Capture the cell that displays the provided text and extract its (x, y) central coordinate. 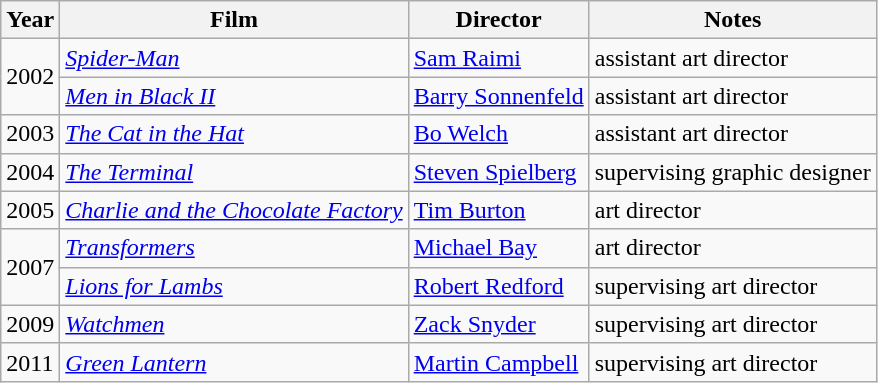
2011 (30, 362)
Barry Sonnenfeld (498, 96)
Martin Campbell (498, 362)
Steven Spielberg (498, 172)
2009 (30, 324)
2002 (30, 77)
Robert Redford (498, 286)
2003 (30, 134)
Transformers (234, 248)
Charlie and the Chocolate Factory (234, 210)
Spider-Man (234, 58)
Notes (732, 20)
Men in Black II (234, 96)
2004 (30, 172)
The Cat in the Hat (234, 134)
supervising graphic designer (732, 172)
Zack Snyder (498, 324)
Watchmen (234, 324)
Green Lantern (234, 362)
Michael Bay (498, 248)
Film (234, 20)
Bo Welch (498, 134)
The Terminal (234, 172)
Sam Raimi (498, 58)
Director (498, 20)
Lions for Lambs (234, 286)
Year (30, 20)
2007 (30, 267)
Tim Burton (498, 210)
2005 (30, 210)
